Return (x, y) of the center of cell containing provided text 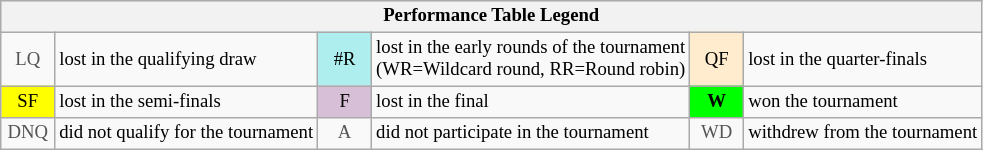
lost in the final (531, 102)
F (345, 102)
W (717, 102)
Performance Table Legend (492, 16)
SF (28, 102)
won the tournament (863, 102)
lost in the qualifying draw (186, 60)
A (345, 134)
lost in the quarter-finals (863, 60)
QF (717, 60)
did not qualify for the tournament (186, 134)
withdrew from the tournament (863, 134)
lost in the semi-finals (186, 102)
WD (717, 134)
#R (345, 60)
lost in the early rounds of the tournament(WR=Wildcard round, RR=Round robin) (531, 60)
LQ (28, 60)
did not participate in the tournament (531, 134)
DNQ (28, 134)
